Return [x, y] of the center of cell containing provided text 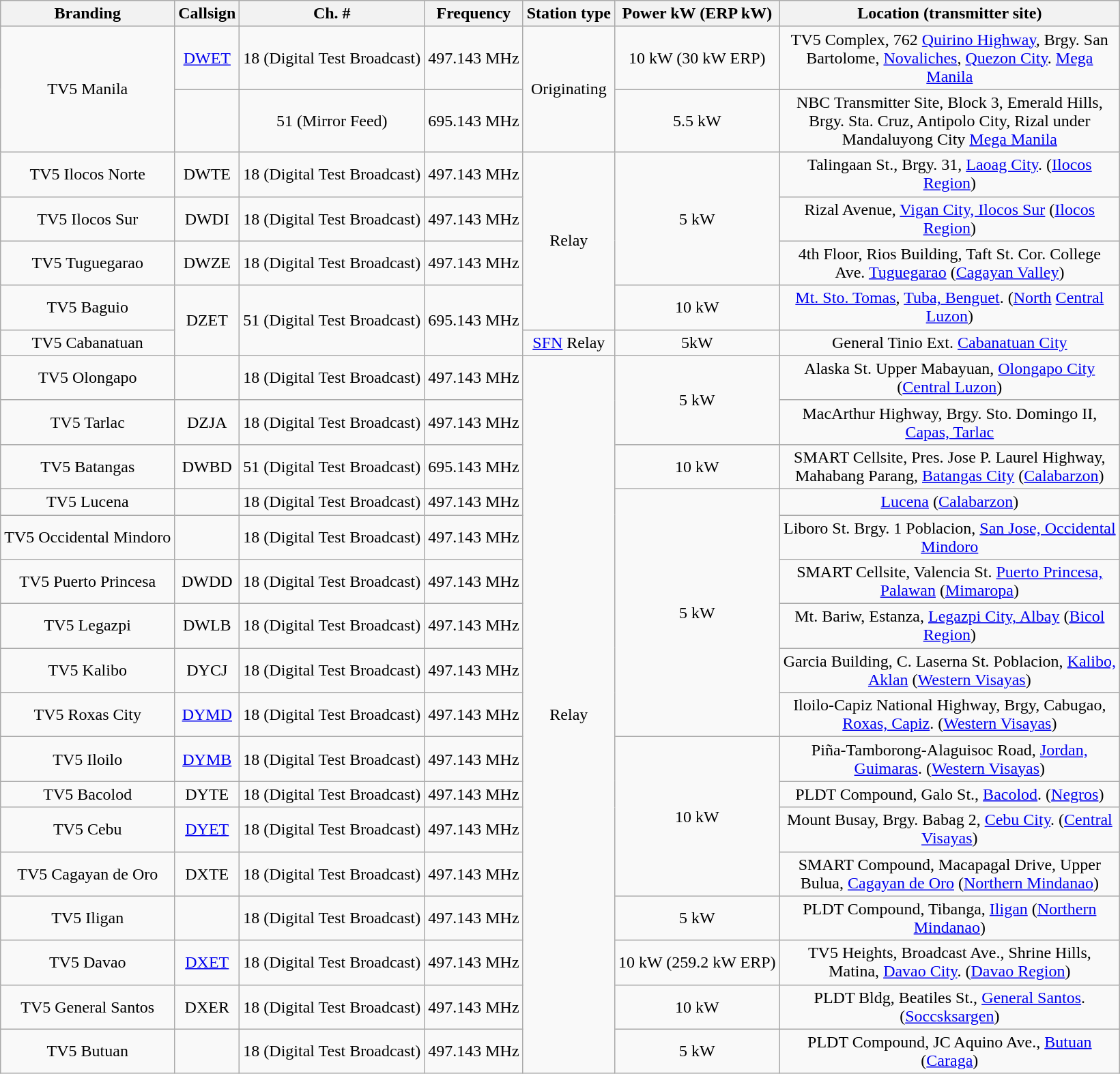
TV5 Davao [87, 962]
5.5 kW [698, 121]
Iloilo-Capiz National Highway, Brgy, Cabugao, Roxas, Capiz. (Western Visayas) [950, 715]
DWZE [207, 263]
Location (transmitter site) [950, 14]
Mt. Sto. Tomas, Tuba, Benguet. (North Central Luzon) [950, 307]
4th Floor, Rios Building, Taft St. Cor. College Ave. Tuguegarao (Cagayan Valley) [950, 263]
DWTE [207, 175]
DXER [207, 1007]
SMART Cellsite, Valencia St. Puerto Princesa, Palawan (Mimaropa) [950, 581]
Mount Busay, Brgy. Babag 2, Cebu City. (Central Visayas) [950, 830]
MacArthur Highway, Brgy. Sto. Domingo II, Capas, Tarlac [950, 422]
Garcia Building, C. Laserna St. Poblacion, Kalibo, Aklan (Western Visayas) [950, 670]
TV5 Iligan [87, 918]
DYCJ [207, 670]
TV5 Lucena [87, 502]
DWDI [207, 218]
TV5 Batangas [87, 467]
TV5 Ilocos Sur [87, 218]
TV5 Kalibo [87, 670]
Callsign [207, 14]
5kW [698, 343]
General Tinio Ext. Cabanatuan City [950, 343]
10 kW (30 kW ERP) [698, 58]
TV5 Tuguegarao [87, 263]
Piña-Tamborong-Alaguisoc Road, Jordan, Guimaras. (Western Visayas) [950, 759]
Originating [569, 89]
Talingaan St., Brgy. 31, Laoag City. (Ilocos Region) [950, 175]
SMART Cellsite, Pres. Jose P. Laurel Highway, Mahabang Parang, Batangas City (Calabarzon) [950, 467]
TV5 Legazpi [87, 626]
DXET [207, 962]
PLDT Compound, JC Aquino Ave., Butuan (Caraga) [950, 1051]
DXTE [207, 873]
TV5 Butuan [87, 1051]
DYMD [207, 715]
PLDT Compound, Tibanga, Iligan (Northern Mindanao) [950, 918]
DYET [207, 830]
TV5 General Santos [87, 1007]
DWET [207, 58]
SFN Relay [569, 343]
TV5 Ilocos Norte [87, 175]
TV5 Manila [87, 89]
DZJA [207, 422]
SMART Compound, Macapagal Drive, Upper Bulua, Cagayan de Oro (Northern Mindanao) [950, 873]
Liboro St. Brgy. 1 Poblacion, San Jose, Occidental Mindoro [950, 536]
NBC Transmitter Site, Block 3, Emerald Hills, Brgy. Sta. Cruz, Antipolo City, Rizal under Mandaluyong City Mega Manila [950, 121]
Ch. # [332, 14]
Power kW (ERP kW) [698, 14]
TV5 Iloilo [87, 759]
TV5 Cebu [87, 830]
TV5 Occidental Mindoro [87, 536]
Mt. Bariw, Estanza, Legazpi City, Albay (Bicol Region) [950, 626]
DZET [207, 321]
TV5 Olongapo [87, 378]
TV5 Heights, Broadcast Ave., Shrine Hills, Matina, Davao City. (Davao Region) [950, 962]
Alaska St. Upper Mabayuan, Olongapo City (Central Luzon) [950, 378]
TV5 Complex, 762 Quirino Highway, Brgy. San Bartolome, Novaliches, Quezon City. Mega Manila [950, 58]
TV5 Cagayan de Oro [87, 873]
51 (Mirror Feed) [332, 121]
DWBD [207, 467]
PLDT Bldg, Beatiles St., General Santos. (Soccsksargen) [950, 1007]
Lucena (Calabarzon) [950, 502]
10 kW (259.2 kW ERP) [698, 962]
PLDT Compound, Galo St., Bacolod. (Negros) [950, 794]
TV5 Bacolod [87, 794]
DYMB [207, 759]
Rizal Avenue, Vigan City, Ilocos Sur (Ilocos Region) [950, 218]
TV5 Baguio [87, 307]
TV5 Puerto Princesa [87, 581]
TV5 Cabanatuan [87, 343]
Station type [569, 14]
DWDD [207, 581]
Branding [87, 14]
TV5 Roxas City [87, 715]
DYTE [207, 794]
TV5 Tarlac [87, 422]
DWLB [207, 626]
Frequency [474, 14]
